Locate the cell with the specified text and output its [x, y] center coordinate. 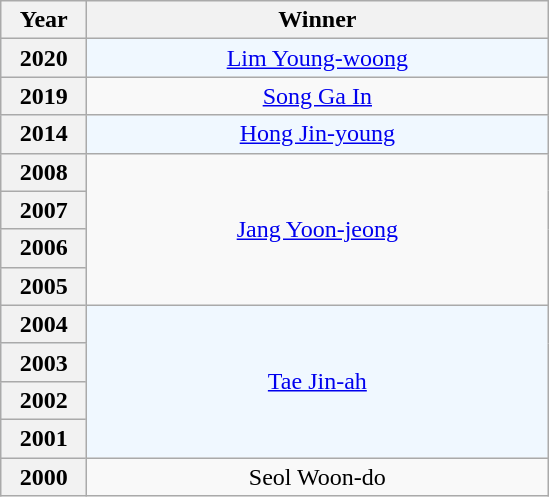
Tae Jin-ah [318, 381]
Lim Young-woong [318, 58]
2008 [44, 172]
2000 [44, 477]
2019 [44, 96]
2020 [44, 58]
Year [44, 20]
Song Ga In [318, 96]
Seol Woon-do [318, 477]
2014 [44, 134]
2006 [44, 248]
2001 [44, 438]
Winner [318, 20]
Jang Yoon-jeong [318, 229]
2004 [44, 324]
2005 [44, 286]
Hong Jin-young [318, 134]
2002 [44, 400]
2003 [44, 362]
2007 [44, 210]
